Return (x, y) of the center of cell containing provided text 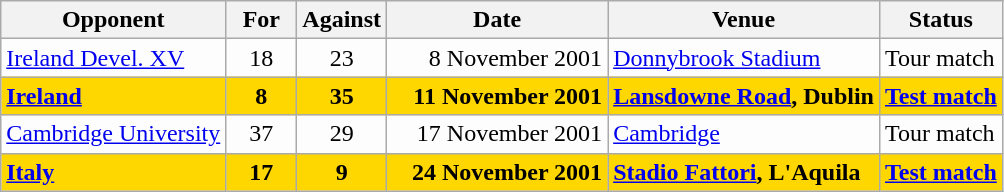
17 (262, 172)
Venue (744, 20)
35 (342, 96)
24 November 2001 (498, 172)
Cambridge University (114, 134)
Cambridge (744, 134)
Ireland (114, 96)
8 November 2001 (498, 58)
37 (262, 134)
Italy (114, 172)
Lansdowne Road, Dublin (744, 96)
9 (342, 172)
Date (498, 20)
Stadio Fattori, L'Aquila (744, 172)
29 (342, 134)
17 November 2001 (498, 134)
18 (262, 58)
For (262, 20)
Status (940, 20)
Against (342, 20)
Opponent (114, 20)
11 November 2001 (498, 96)
23 (342, 58)
8 (262, 96)
Ireland Devel. XV (114, 58)
Donnybrook Stadium (744, 58)
